Search for the cell housing the specified text and yield its (X, Y) center coordinate. 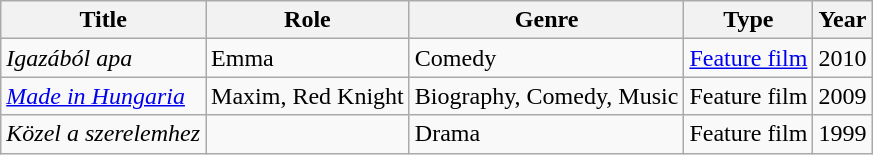
Közel a szerelemhez (104, 134)
Drama (546, 134)
Genre (546, 20)
Maxim, Red Knight (308, 96)
Biography, Comedy, Music (546, 96)
2009 (842, 96)
Role (308, 20)
Igazából apa (104, 58)
Emma (308, 58)
Title (104, 20)
2010 (842, 58)
Type (748, 20)
Made in Hungaria (104, 96)
Year (842, 20)
Comedy (546, 58)
1999 (842, 134)
